From the cell containing the given text, extract its center point as (X, Y) coordinate. 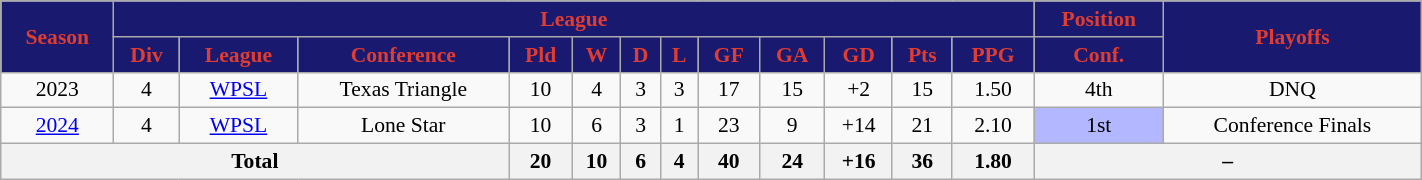
21 (922, 126)
+14 (859, 126)
1.80 (993, 162)
– (1228, 162)
GA (792, 55)
2023 (58, 90)
1 (679, 126)
DNQ (1293, 90)
4th (1099, 90)
Pts (922, 55)
Position (1099, 19)
Season (58, 36)
2024 (58, 126)
Total (255, 162)
GF (729, 55)
Texas Triangle (404, 90)
2.10 (993, 126)
1.50 (993, 90)
Div (146, 55)
Conf. (1099, 55)
+16 (859, 162)
PPG (993, 55)
Pld (540, 55)
24 (792, 162)
+2 (859, 90)
20 (540, 162)
36 (922, 162)
Conference Finals (1293, 126)
Lone Star (404, 126)
D (640, 55)
1st (1099, 126)
Playoffs (1293, 36)
L (679, 55)
17 (729, 90)
Conference (404, 55)
40 (729, 162)
GD (859, 55)
W (596, 55)
23 (729, 126)
9 (792, 126)
